From the cell containing the given text, extract its center point as [X, Y] coordinate. 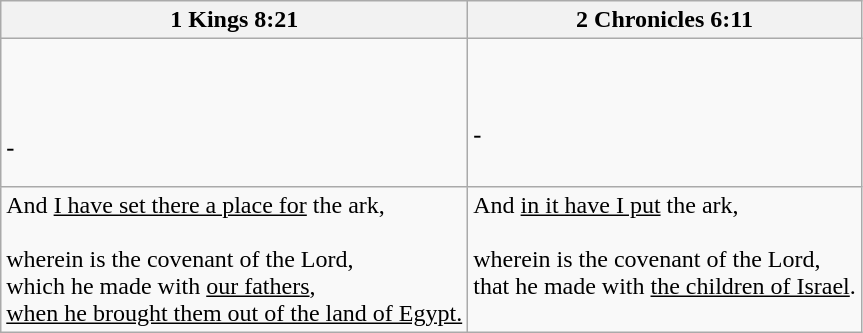
2 Chronicles 6:11 [665, 20]
And in it have I put the ark,wherein is the covenant of the Lord, that he made with the children of Israel. [665, 259]
1 Kings 8:21 [234, 20]
